Extract the (X, Y) coordinate from the center of the cell holding the provided text.  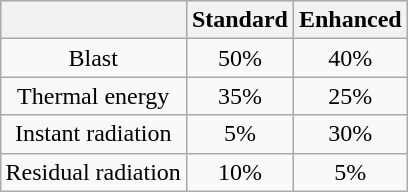
35% (240, 96)
Enhanced (350, 20)
Blast (93, 58)
Thermal energy (93, 96)
40% (350, 58)
25% (350, 96)
Instant radiation (93, 134)
50% (240, 58)
30% (350, 134)
Standard (240, 20)
Residual radiation (93, 172)
10% (240, 172)
